Detect which cell encompasses the target text, then output its [X, Y] center coordinate. 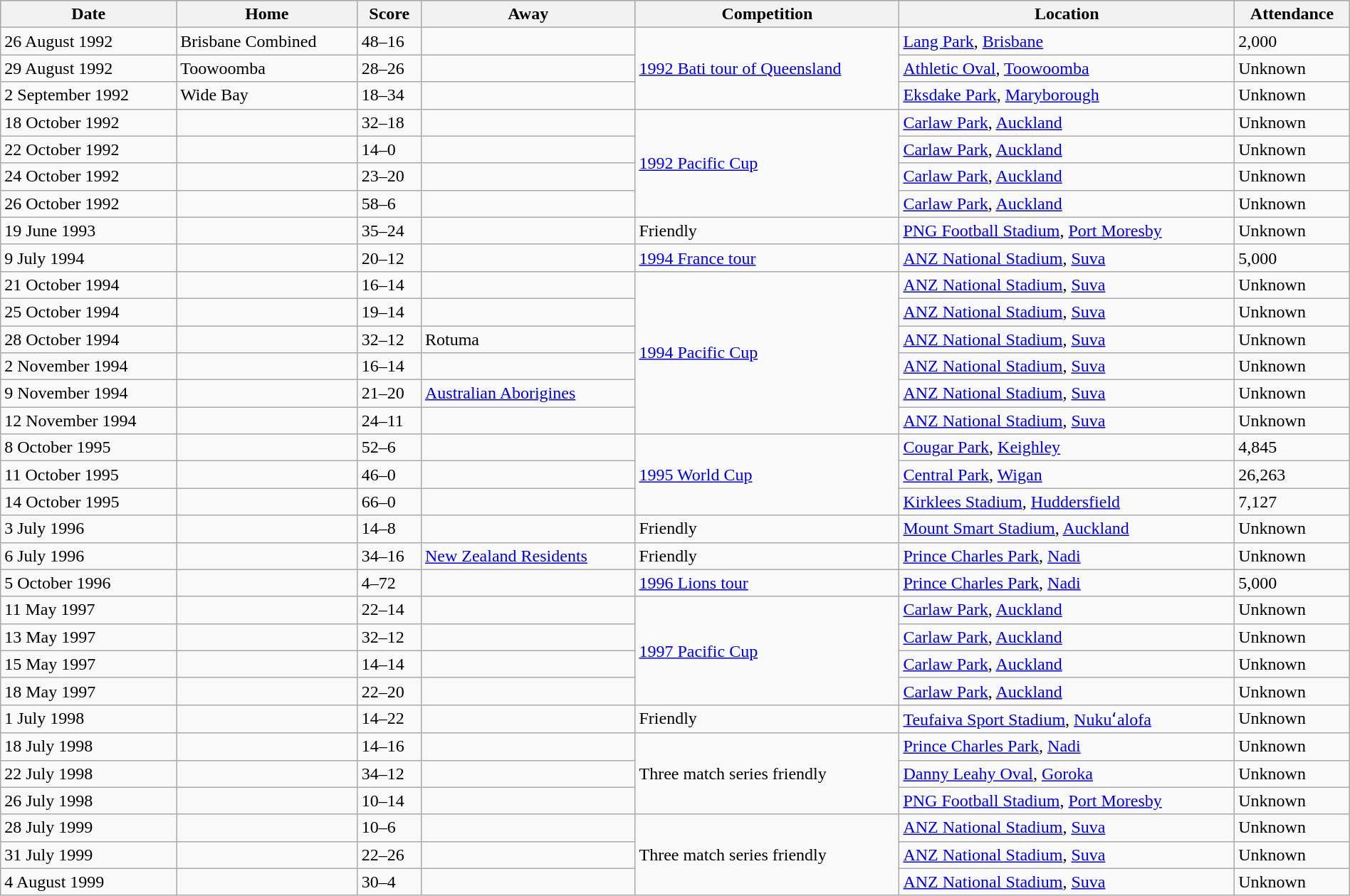
20–12 [389, 258]
Brisbane Combined [267, 41]
2,000 [1292, 41]
25 October 1994 [88, 312]
14–22 [389, 719]
18 October 1992 [88, 122]
9 July 1994 [88, 258]
4 August 1999 [88, 882]
Date [88, 14]
11 October 1995 [88, 475]
34–12 [389, 774]
3 July 1996 [88, 529]
1997 Pacific Cup [768, 650]
7,127 [1292, 502]
Wide Bay [267, 95]
35–24 [389, 231]
21 October 1994 [88, 285]
Lang Park, Brisbane [1067, 41]
Eksdake Park, Maryborough [1067, 95]
1 July 1998 [88, 719]
22 July 1998 [88, 774]
29 August 1992 [88, 68]
24 October 1992 [88, 176]
Away [528, 14]
Athletic Oval, Toowoomba [1067, 68]
6 July 1996 [88, 556]
28 July 1999 [88, 828]
14–0 [389, 149]
4–72 [389, 583]
Cougar Park, Keighley [1067, 448]
24–11 [389, 421]
28–26 [389, 68]
9 November 1994 [88, 394]
18 May 1997 [88, 691]
22 October 1992 [88, 149]
1992 Pacific Cup [768, 163]
14–8 [389, 529]
34–16 [389, 556]
Central Park, Wigan [1067, 475]
66–0 [389, 502]
19–14 [389, 312]
18–34 [389, 95]
14 October 1995 [88, 502]
10–14 [389, 801]
New Zealand Residents [528, 556]
12 November 1994 [88, 421]
Australian Aborigines [528, 394]
14–14 [389, 664]
1992 Bati tour of Queensland [768, 68]
2 November 1994 [88, 367]
1995 World Cup [768, 475]
Score [389, 14]
Competition [768, 14]
14–16 [389, 747]
22–26 [389, 855]
32–18 [389, 122]
21–20 [389, 394]
Attendance [1292, 14]
1994 France tour [768, 258]
18 July 1998 [88, 747]
30–4 [389, 882]
58–6 [389, 204]
26 August 1992 [88, 41]
28 October 1994 [88, 339]
22–20 [389, 691]
31 July 1999 [88, 855]
22–14 [389, 610]
11 May 1997 [88, 610]
48–16 [389, 41]
Teufaiva Sport Stadium, Nukuʻalofa [1067, 719]
15 May 1997 [88, 664]
2 September 1992 [88, 95]
Mount Smart Stadium, Auckland [1067, 529]
Kirklees Stadium, Huddersfield [1067, 502]
26 October 1992 [88, 204]
4,845 [1292, 448]
5 October 1996 [88, 583]
Location [1067, 14]
13 May 1997 [88, 637]
46–0 [389, 475]
Rotuma [528, 339]
Danny Leahy Oval, Goroka [1067, 774]
19 June 1993 [88, 231]
1996 Lions tour [768, 583]
10–6 [389, 828]
8 October 1995 [88, 448]
Home [267, 14]
23–20 [389, 176]
26 July 1998 [88, 801]
52–6 [389, 448]
1994 Pacific Cup [768, 352]
Toowoomba [267, 68]
26,263 [1292, 475]
